Extract the [x, y] coordinate from the center of the cell holding the provided text.  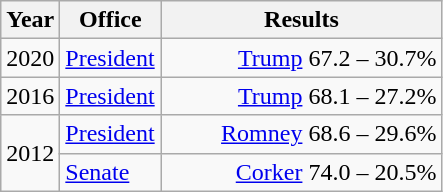
Senate [110, 172]
Year [30, 20]
2012 [30, 153]
2016 [30, 96]
Trump 67.2 – 30.7% [302, 58]
Results [302, 20]
2020 [30, 58]
Corker 74.0 – 20.5% [302, 172]
Trump 68.1 – 27.2% [302, 96]
Romney 68.6 – 29.6% [302, 134]
Office [110, 20]
